Pinpoint the cell where the given text exists, returning its (X, Y) midpoint coordinate. 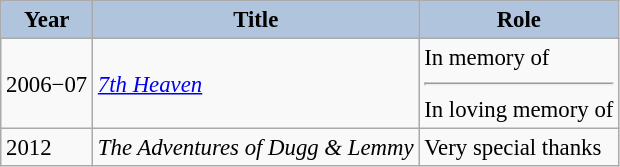
2006−07 (47, 84)
The Adventures of Dugg & Lemmy (256, 148)
Very special thanks (519, 148)
2012 (47, 148)
In memory ofIn loving memory of (519, 84)
Year (47, 20)
7th Heaven (256, 84)
Role (519, 20)
Title (256, 20)
